Capture the cell that displays the provided text and extract its [x, y] central coordinate. 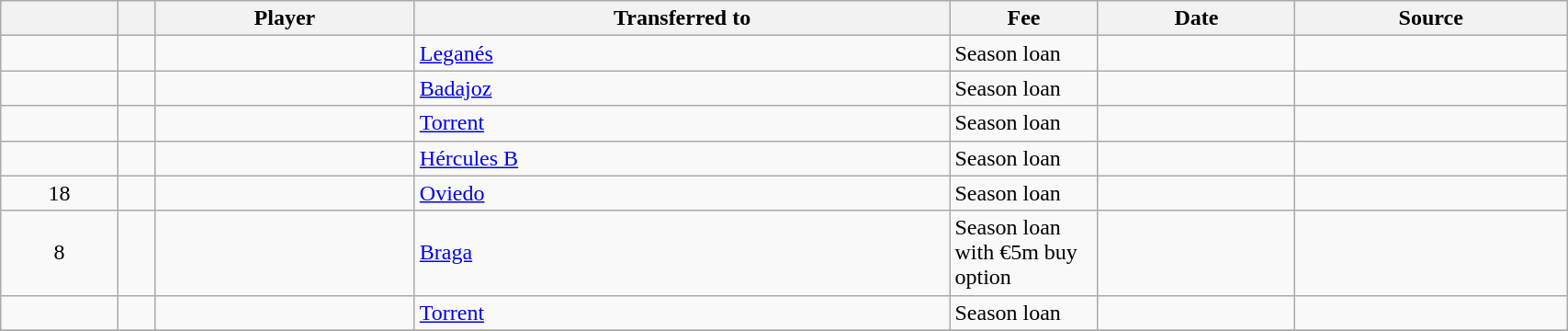
8 [60, 253]
Player [285, 18]
Transferred to [682, 18]
Badajoz [682, 88]
Leganés [682, 53]
Source [1431, 18]
Oviedo [682, 193]
Date [1196, 18]
Braga [682, 253]
Hércules B [682, 158]
18 [60, 193]
Fee [1023, 18]
Season loan with €5m buy option [1023, 253]
